Return the (X, Y) coordinate for the center point of the cell that contains the specified text.  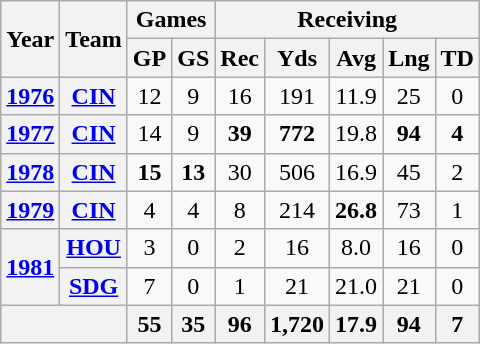
8 (240, 210)
191 (298, 96)
55 (149, 324)
Rec (240, 58)
1981 (30, 267)
TD (457, 58)
16.9 (356, 172)
1977 (30, 134)
GS (194, 58)
14 (149, 134)
26.8 (356, 210)
Year (30, 39)
HOU (94, 248)
Lng (409, 58)
GP (149, 58)
15 (149, 172)
12 (149, 96)
30 (240, 172)
SDG (94, 286)
Avg (356, 58)
8.0 (356, 248)
17.9 (356, 324)
45 (409, 172)
3 (149, 248)
Yds (298, 58)
1979 (30, 210)
35 (194, 324)
11.9 (356, 96)
21.0 (356, 286)
1,720 (298, 324)
25 (409, 96)
1976 (30, 96)
73 (409, 210)
39 (240, 134)
Team (94, 39)
214 (298, 210)
506 (298, 172)
96 (240, 324)
19.8 (356, 134)
Receiving (348, 20)
13 (194, 172)
1978 (30, 172)
Games (170, 20)
772 (298, 134)
